Scan for the cell matching the given text and deliver its (X, Y) coordinate at center. 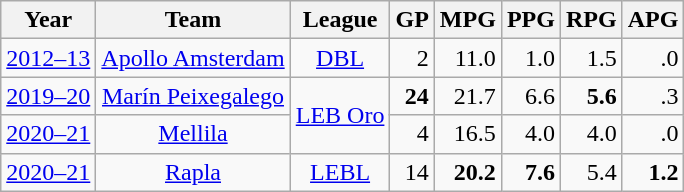
21.7 (468, 96)
11.0 (468, 58)
1.5 (591, 58)
RPG (591, 20)
1.2 (653, 172)
Team (193, 20)
PPG (530, 20)
Marín Peixegalego (193, 96)
LEBL (340, 172)
5.4 (591, 172)
.3 (653, 96)
6.6 (530, 96)
20.2 (468, 172)
1.0 (530, 58)
LEB Oro (340, 115)
MPG (468, 20)
Year (48, 20)
Mellila (193, 134)
14 (412, 172)
2019–20 (48, 96)
DBL (340, 58)
24 (412, 96)
GP (412, 20)
5.6 (591, 96)
League (340, 20)
Rapla (193, 172)
7.6 (530, 172)
APG (653, 20)
4 (412, 134)
2012–13 (48, 58)
2 (412, 58)
16.5 (468, 134)
Apollo Amsterdam (193, 58)
